Output the [X, Y] coordinate of the center of the cell containing the given text.  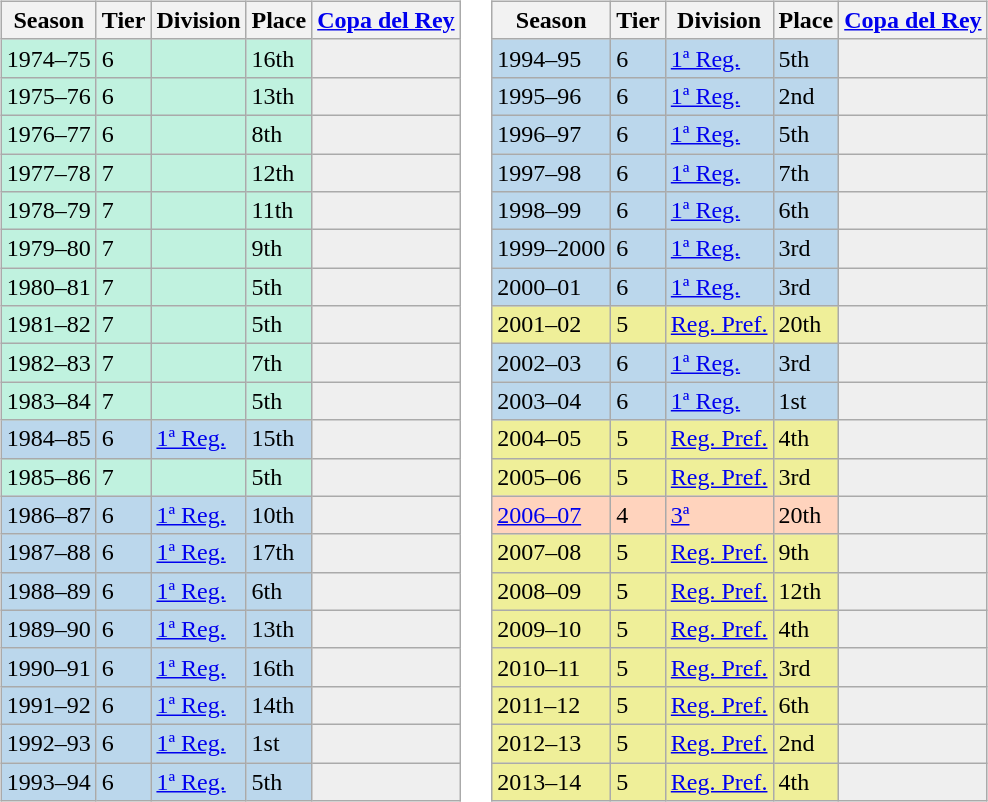
1985–86 [48, 477]
14th [279, 705]
1989–90 [48, 629]
11th [279, 211]
2000–01 [552, 287]
2009–10 [552, 629]
1986–87 [48, 515]
1974–75 [48, 58]
8th [279, 134]
1994–95 [552, 58]
1995–96 [552, 96]
1997–98 [552, 173]
1991–92 [48, 705]
2010–11 [552, 667]
3ª [719, 515]
1987–88 [48, 553]
2008–09 [552, 591]
1992–93 [48, 743]
1990–91 [48, 667]
2002–03 [552, 363]
1980–81 [48, 287]
2012–13 [552, 743]
2005–06 [552, 477]
2011–12 [552, 705]
10th [279, 515]
2001–02 [552, 325]
1975–76 [48, 96]
1977–78 [48, 173]
2004–05 [552, 439]
1978–79 [48, 211]
1981–82 [48, 325]
1999–2000 [552, 249]
1984–85 [48, 439]
2013–14 [552, 781]
1983–84 [48, 401]
1998–99 [552, 211]
2007–08 [552, 553]
1976–77 [48, 134]
2003–04 [552, 401]
1993–94 [48, 781]
2006–07 [552, 515]
4 [638, 515]
1979–80 [48, 249]
1988–89 [48, 591]
1982–83 [48, 363]
15th [279, 439]
17th [279, 553]
1996–97 [552, 134]
